Search for the cell housing the specified text and yield its [x, y] center coordinate. 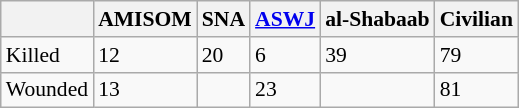
AMISOM [145, 19]
20 [224, 55]
12 [145, 55]
ASWJ [285, 19]
al-Shabaab [378, 19]
39 [378, 55]
Civilian [476, 19]
79 [476, 55]
81 [476, 90]
23 [285, 90]
13 [145, 90]
Wounded [47, 90]
Killed [47, 55]
6 [285, 55]
SNA [224, 19]
